Locate the cell with the specified text and output its [x, y] center coordinate. 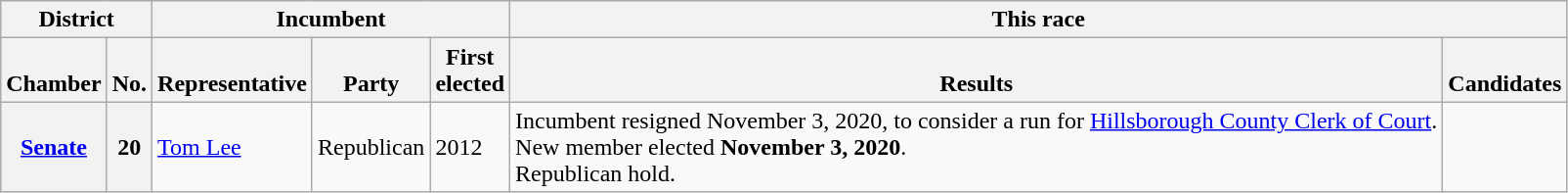
District [76, 20]
Chamber [54, 71]
Tom Lee [233, 147]
Firstelected [470, 71]
This race [1038, 20]
2012 [470, 147]
20 [129, 147]
Incumbent [331, 20]
Republican [370, 147]
No. [129, 71]
Representative [233, 71]
Candidates [1505, 71]
Senate [54, 147]
Results [977, 71]
Party [370, 71]
Incumbent resigned November 3, 2020, to consider a run for Hillsborough County Clerk of Court.New member elected November 3, 2020.Republican hold. [977, 147]
